For the text-containing cell, return its midpoint in [X, Y] coordinate format. 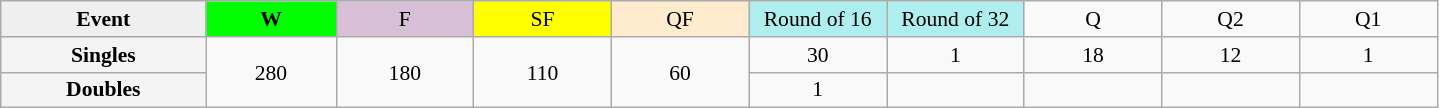
QF [680, 19]
F [405, 19]
Event [104, 19]
Doubles [104, 90]
Singles [104, 55]
110 [543, 72]
18 [1093, 55]
12 [1231, 55]
30 [818, 55]
60 [680, 72]
W [271, 19]
Q2 [1231, 19]
SF [543, 19]
Q [1093, 19]
Round of 32 [955, 19]
Q1 [1368, 19]
280 [271, 72]
Round of 16 [818, 19]
180 [405, 72]
